Pinpoint the cell where the given text exists, returning its [X, Y] midpoint coordinate. 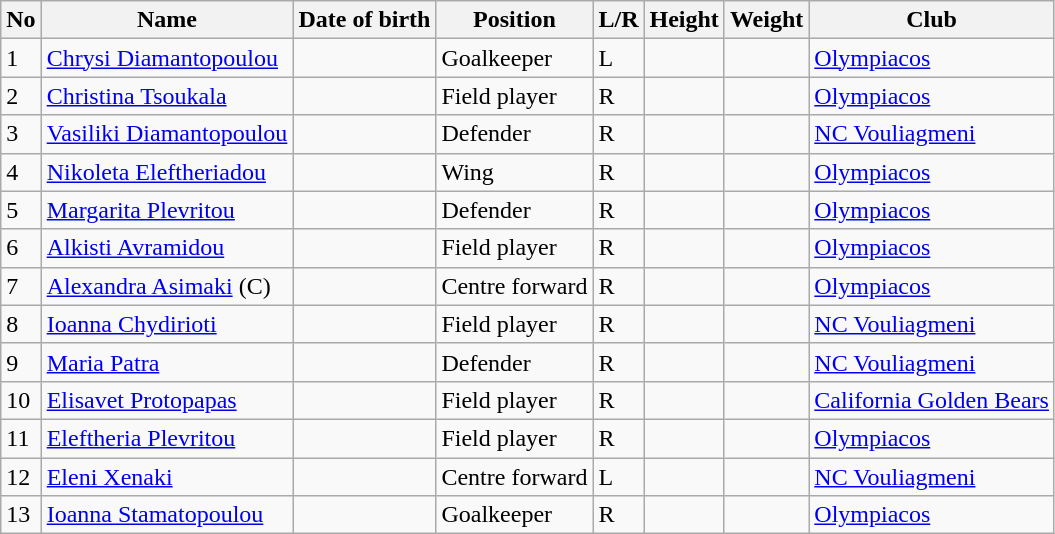
California Golden Bears [932, 400]
Ioanna Stamatopoulou [167, 515]
Height [684, 20]
Date of birth [364, 20]
11 [21, 438]
Chrysi Diamantopoulou [167, 58]
6 [21, 248]
1 [21, 58]
Maria Patra [167, 362]
No [21, 20]
12 [21, 477]
Weight [766, 20]
L/R [618, 20]
Alkisti Avramidou [167, 248]
5 [21, 210]
7 [21, 286]
13 [21, 515]
Eleftheria Plevritou [167, 438]
3 [21, 134]
8 [21, 324]
Christina Tsoukala [167, 96]
Position [514, 20]
Vasiliki Diamantopoulou [167, 134]
Eleni Xenaki [167, 477]
Elisavet Protopapas [167, 400]
4 [21, 172]
Margarita Plevritou [167, 210]
Club [932, 20]
Name [167, 20]
Nikoleta Eleftheriadou [167, 172]
Wing [514, 172]
Ioanna Chydirioti [167, 324]
9 [21, 362]
Alexandra Asimaki (C) [167, 286]
10 [21, 400]
2 [21, 96]
